Determine the (X, Y) coordinate at the center of the cell enclosing the given text.  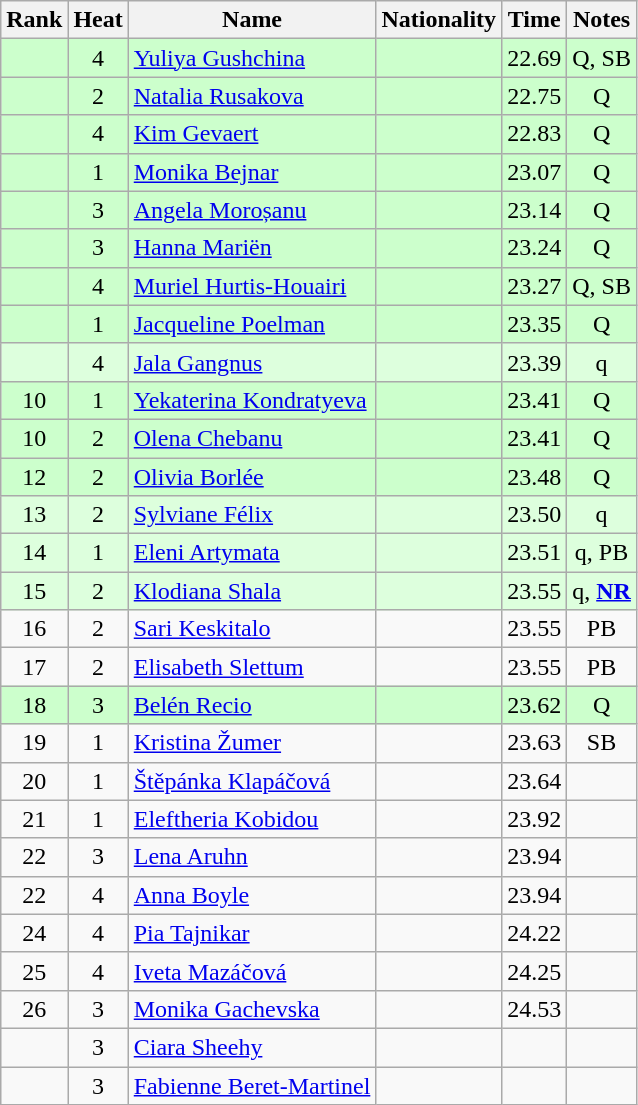
23.62 (534, 705)
24.25 (534, 971)
23.14 (534, 210)
Jacqueline Poelman (252, 324)
Elisabeth Slettum (252, 667)
14 (34, 553)
13 (34, 515)
20 (34, 781)
Muriel Hurtis-Houairi (252, 286)
22.75 (534, 96)
Heat (98, 20)
23.51 (534, 553)
Sari Keskitalo (252, 629)
Notes (602, 20)
Olivia Borlée (252, 477)
Sylviane Félix (252, 515)
Eleftheria Kobidou (252, 819)
Hanna Mariën (252, 248)
Lena Aruhn (252, 857)
q, NR (602, 591)
Monika Gachevska (252, 1009)
12 (34, 477)
Belén Recio (252, 705)
Name (252, 20)
Fabienne Beret-Martinel (252, 1085)
23.64 (534, 781)
Angela Moroșanu (252, 210)
Time (534, 20)
23.48 (534, 477)
26 (34, 1009)
17 (34, 667)
Olena Chebanu (252, 438)
24.53 (534, 1009)
22.83 (534, 134)
Pia Tajnikar (252, 933)
q, PB (602, 553)
Eleni Artymata (252, 553)
Ciara Sheehy (252, 1047)
24.22 (534, 933)
Yuliya Gushchina (252, 58)
Nationality (439, 20)
19 (34, 743)
18 (34, 705)
Jala Gangnus (252, 362)
16 (34, 629)
23.27 (534, 286)
Rank (34, 20)
Yekaterina Kondratyeva (252, 400)
Klodiana Shala (252, 591)
22.69 (534, 58)
Kristina Žumer (252, 743)
24 (34, 933)
Kim Gevaert (252, 134)
23.92 (534, 819)
Anna Boyle (252, 895)
Štěpánka Klapáčová (252, 781)
21 (34, 819)
23.07 (534, 172)
Natalia Rusakova (252, 96)
Iveta Mazáčová (252, 971)
15 (34, 591)
Monika Bejnar (252, 172)
23.24 (534, 248)
23.50 (534, 515)
23.63 (534, 743)
SB (602, 743)
23.35 (534, 324)
23.39 (534, 362)
25 (34, 971)
